Output the [x, y] coordinate of the center of the cell containing the given text.  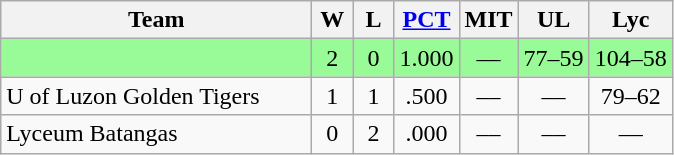
UL [554, 20]
PCT [426, 20]
79–62 [630, 96]
77–59 [554, 58]
.500 [426, 96]
MIT [488, 20]
U of Luzon Golden Tigers [156, 96]
W [332, 20]
1.000 [426, 58]
.000 [426, 134]
L [374, 20]
104–58 [630, 58]
Team [156, 20]
Lyc [630, 20]
Lyceum Batangas [156, 134]
